Provide the [X, Y] coordinate of the cell's center where the given text is located.  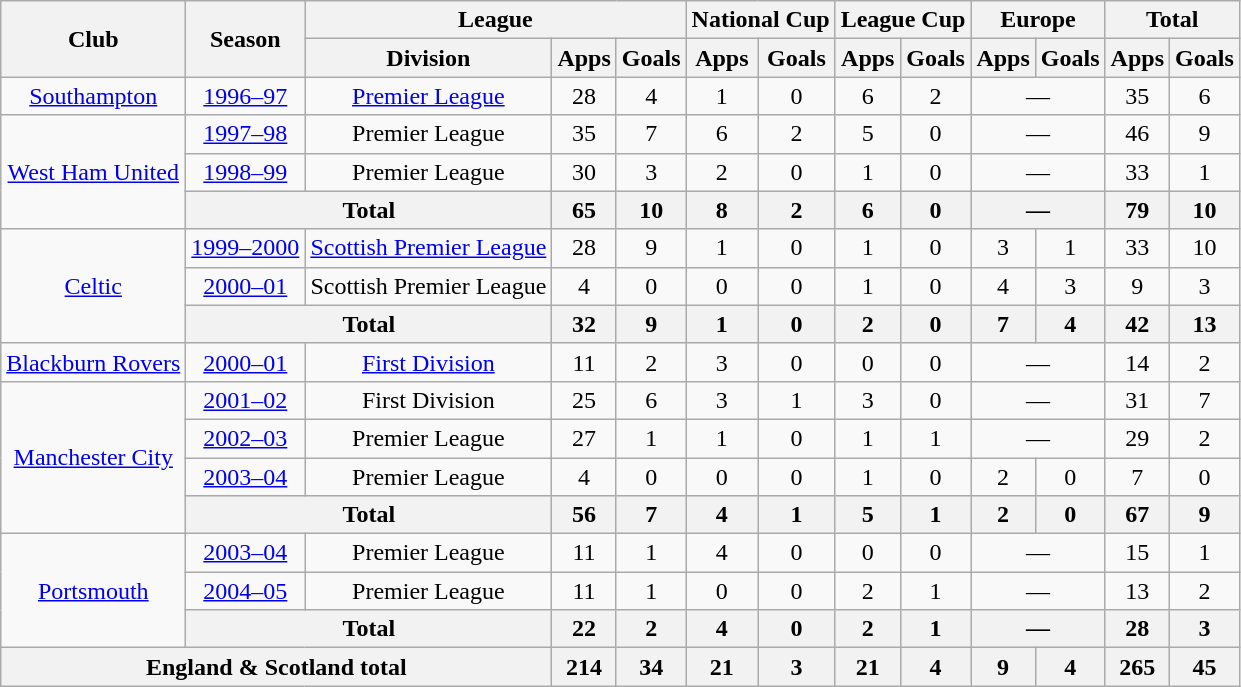
Europe [1038, 20]
League Cup [903, 20]
1996–97 [246, 96]
Season [246, 39]
22 [584, 629]
National Cup [760, 20]
65 [584, 210]
1999–2000 [246, 248]
Club [94, 39]
Blackburn Rovers [94, 362]
31 [1137, 400]
79 [1137, 210]
England & Scotland total [276, 667]
2002–03 [246, 438]
15 [1137, 553]
14 [1137, 362]
29 [1137, 438]
Division [428, 58]
30 [584, 172]
8 [722, 210]
Portsmouth [94, 591]
1997–98 [246, 134]
Manchester City [94, 457]
34 [651, 667]
League [496, 20]
West Ham United [94, 172]
32 [584, 324]
1998–99 [246, 172]
56 [584, 515]
Southampton [94, 96]
25 [584, 400]
214 [584, 667]
46 [1137, 134]
2001–02 [246, 400]
27 [584, 438]
265 [1137, 667]
42 [1137, 324]
2004–05 [246, 591]
67 [1137, 515]
Celtic [94, 286]
45 [1205, 667]
